Scan for the cell matching the given text and deliver its (x, y) coordinate at center. 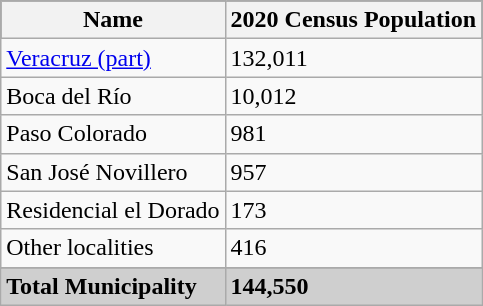
Other localities (113, 248)
416 (353, 248)
132,011 (353, 58)
Boca del Río (113, 96)
10,012 (353, 96)
Paso Colorado (113, 134)
957 (353, 172)
2020 Census Population (353, 20)
981 (353, 134)
173 (353, 210)
Veracruz (part) (113, 58)
Residencial el Dorado (113, 210)
San José Novillero (113, 172)
144,550 (353, 286)
Name (113, 20)
Total Municipality (113, 286)
